Search for the cell housing the specified text and yield its [X, Y] center coordinate. 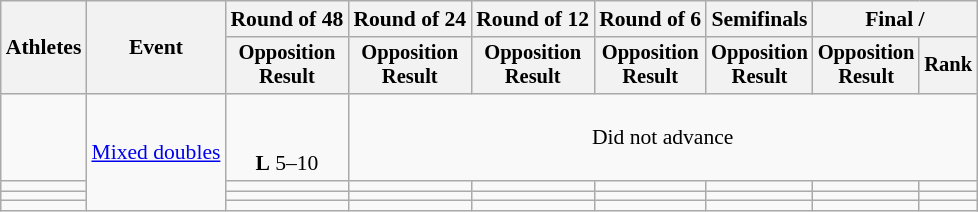
Athletes [44, 48]
Mixed doubles [156, 152]
Round of 48 [286, 19]
Round of 6 [650, 19]
Final / [895, 19]
Round of 24 [410, 19]
Semifinals [760, 19]
L 5–10 [286, 138]
Round of 12 [532, 19]
Rank [948, 66]
Did not advance [662, 138]
Event [156, 48]
